Provide the (X, Y) coordinate of the cell's center where the given text is located.  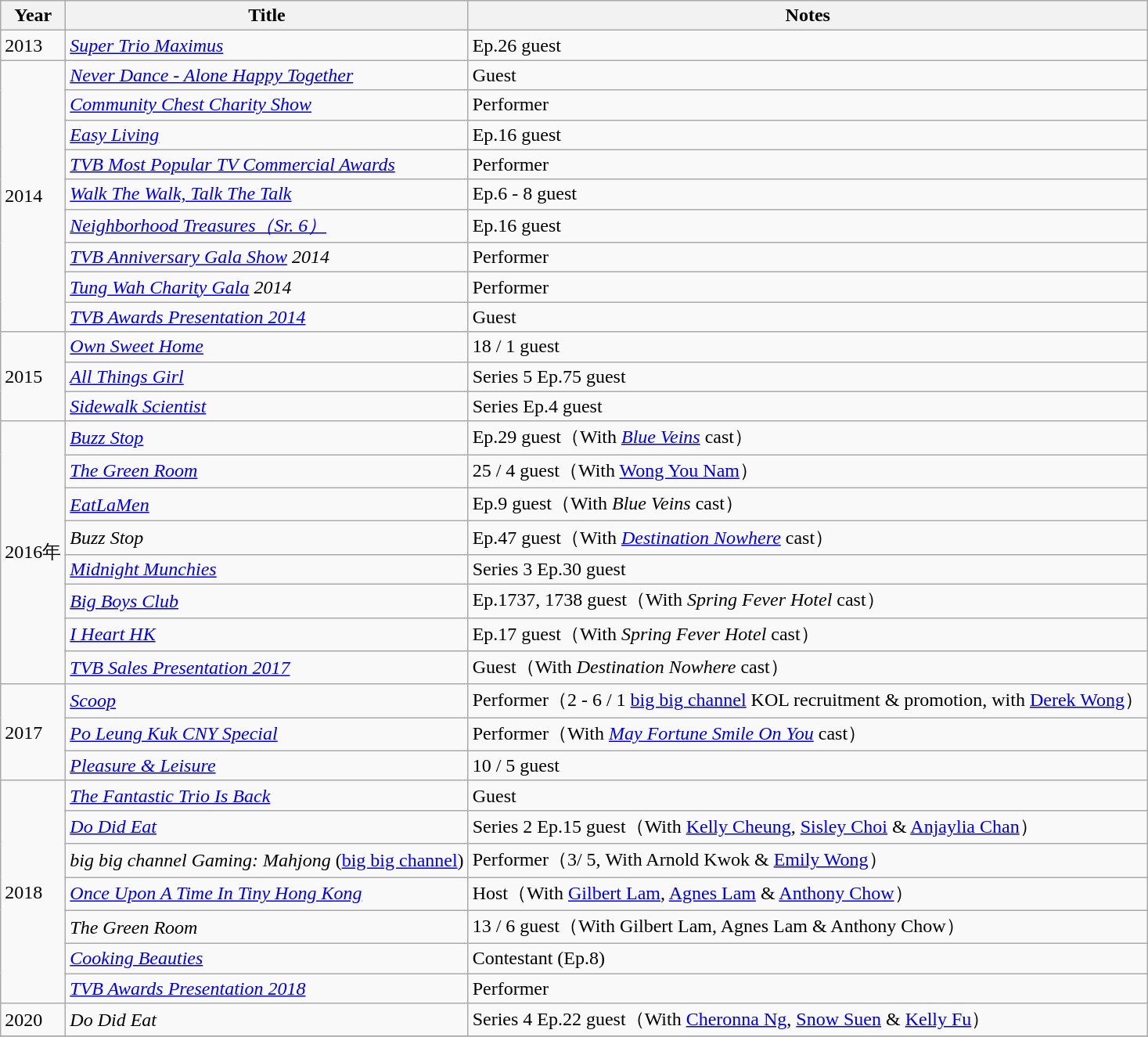
Host（With Gilbert Lam, Agnes Lam & Anthony Chow） (808, 894)
Performer（3/ 5, With Arnold Kwok & Emily Wong） (808, 861)
Walk The Walk, Talk The Talk (267, 194)
Once Upon A Time In Tiny Hong Kong (267, 894)
2016年 (33, 553)
TVB Anniversary Gala Show 2014 (267, 257)
Neighborhood Treasures（Sr. 6） (267, 225)
EatLaMen (267, 504)
Easy Living (267, 135)
Community Chest Charity Show (267, 105)
2018 (33, 891)
2015 (33, 376)
2017 (33, 733)
Contestant (Ep.8) (808, 959)
Series 2 Ep.15 guest（With Kelly Cheung, Sisley Choi & Anjaylia Chan） (808, 826)
Own Sweet Home (267, 347)
Tung Wah Charity Gala 2014 (267, 287)
Series 5 Ep.75 guest (808, 376)
10 / 5 guest (808, 765)
Cooking Beauties (267, 959)
2020 (33, 1021)
Ep.9 guest（With Blue Veins cast） (808, 504)
big big channel Gaming: Mahjong (big big channel) (267, 861)
Sidewalk Scientist (267, 406)
Series Ep.4 guest (808, 406)
Series 4 Ep.22 guest（With Cheronna Ng, Snow Suen & Kelly Fu） (808, 1021)
13 / 6 guest（With Gilbert Lam, Agnes Lam & Anthony Chow） (808, 927)
Big Boys Club (267, 601)
TVB Awards Presentation 2018 (267, 988)
I Heart HK (267, 634)
25 / 4 guest（With Wong You Nam） (808, 471)
Po Leung Kuk CNY Special (267, 734)
Ep.29 guest（With Blue Veins cast） (808, 438)
Year (33, 16)
Midnight Munchies (267, 569)
Series 3 Ep.30 guest (808, 569)
Super Trio Maximus (267, 45)
Scoop (267, 701)
Pleasure & Leisure (267, 765)
Ep.17 guest（With Spring Fever Hotel cast） (808, 634)
Performer（2 - 6 / 1 big big channel KOL recruitment & promotion, with Derek Wong） (808, 701)
Ep.47 guest（With Destination Nowhere cast） (808, 538)
2014 (33, 196)
TVB Awards Presentation 2014 (267, 317)
The Fantastic Trio Is Back (267, 795)
Performer（With May Fortune Smile On You cast） (808, 734)
All Things Girl (267, 376)
TVB Sales Presentation 2017 (267, 668)
TVB Most Popular TV Commercial Awards (267, 164)
Ep.6 - 8 guest (808, 194)
18 / 1 guest (808, 347)
Never Dance - Alone Happy Together (267, 75)
Guest（With Destination Nowhere cast） (808, 668)
Notes (808, 16)
Title (267, 16)
Ep.1737, 1738 guest（With Spring Fever Hotel cast） (808, 601)
Ep.26 guest (808, 45)
2013 (33, 45)
